Locate the cell with the specified text and output its [X, Y] center coordinate. 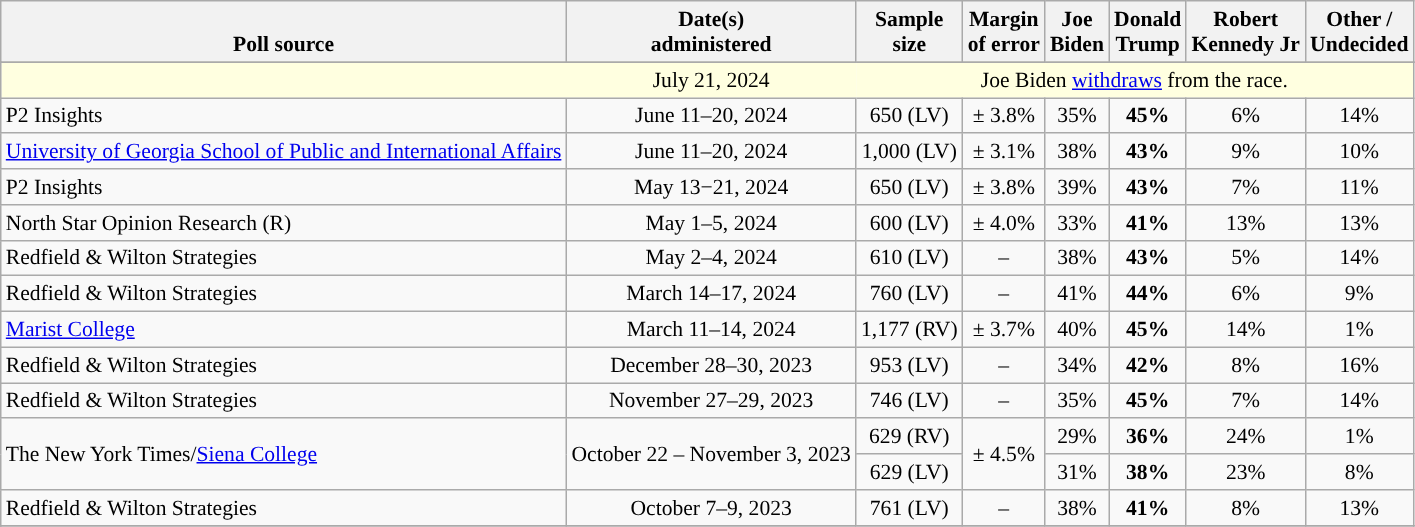
The New York Times/Siena College [284, 454]
North Star Opinion Research (R) [284, 223]
16% [1359, 365]
Samplesize [910, 32]
October 22 – November 3, 2023 [711, 454]
33% [1077, 223]
± 3.7% [1004, 330]
Marist College [284, 330]
May 1–5, 2024 [711, 223]
23% [1246, 472]
39% [1077, 187]
December 28–30, 2023 [711, 365]
Date(s)administered [711, 32]
Marginof error [1004, 32]
1,000 (LV) [910, 152]
36% [1148, 437]
May 13−21, 2024 [711, 187]
760 (LV) [910, 294]
31% [1077, 472]
Poll source [284, 32]
5% [1246, 258]
600 (LV) [910, 223]
29% [1077, 437]
10% [1359, 152]
October 7–9, 2023 [711, 508]
November 27–29, 2023 [711, 401]
JoeBiden [1077, 32]
629 (RV) [910, 437]
11% [1359, 187]
34% [1077, 365]
± 4.0% [1004, 223]
RobertKennedy Jr [1246, 32]
DonaldTrump [1148, 32]
University of Georgia School of Public and International Affairs [284, 152]
± 3.1% [1004, 152]
1,177 (RV) [910, 330]
42% [1148, 365]
July 21, 2024 [711, 80]
746 (LV) [910, 401]
40% [1077, 330]
Other /Undecided [1359, 32]
629 (LV) [910, 472]
March 11–14, 2024 [711, 330]
Joe Biden withdraws from the race. [1135, 80]
March 14–17, 2024 [711, 294]
24% [1246, 437]
953 (LV) [910, 365]
44% [1148, 294]
May 2–4, 2024 [711, 258]
± 4.5% [1004, 454]
610 (LV) [910, 258]
761 (LV) [910, 508]
